Return (x, y) of the center of cell containing provided text 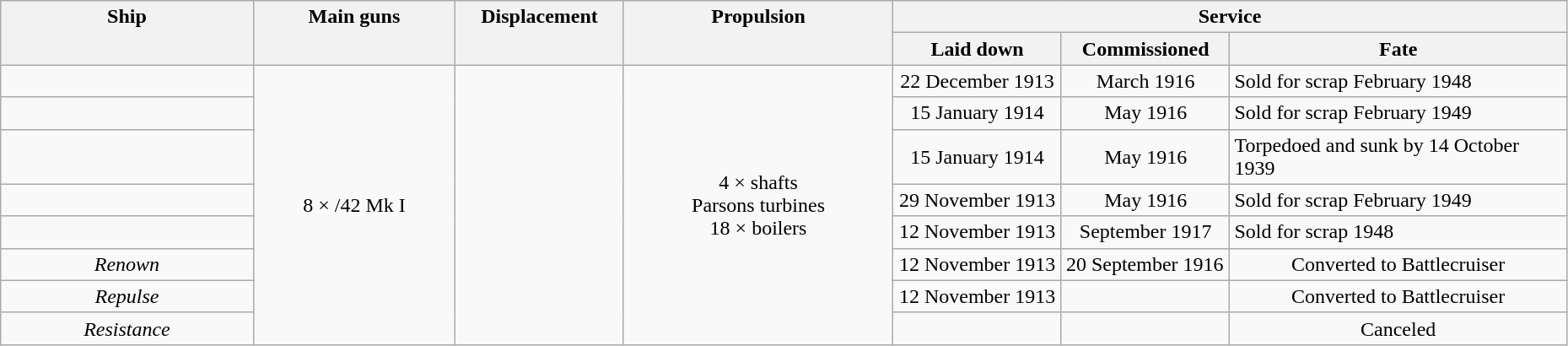
29 November 1913 (978, 200)
Resistance (127, 328)
Torpedoed and sunk by 14 October 1939 (1398, 157)
Main guns (354, 33)
8 × /42 Mk I (354, 205)
Fate (1398, 49)
September 1917 (1145, 232)
Sold for scrap 1948 (1398, 232)
Repulse (127, 296)
Service (1230, 17)
4 × shaftsParsons turbines18 × boilers (757, 205)
22 December 1913 (978, 81)
Commissioned (1145, 49)
Laid down (978, 49)
Sold for scrap February 1948 (1398, 81)
Canceled (1398, 328)
Displacement (540, 33)
Ship (127, 33)
Propulsion (757, 33)
March 1916 (1145, 81)
20 September 1916 (1145, 264)
Renown (127, 264)
